Detect which cell encompasses the target text, then output its (x, y) center coordinate. 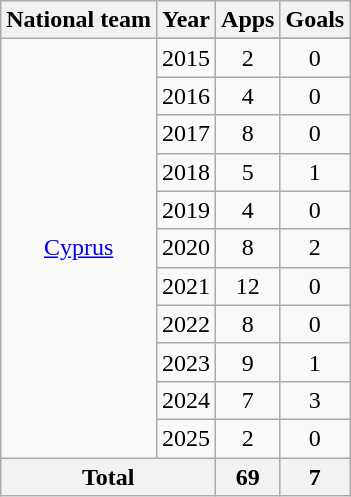
2015 (186, 58)
2018 (186, 172)
2016 (186, 96)
Goals (315, 20)
2023 (186, 362)
2021 (186, 286)
Cyprus (79, 248)
2020 (186, 248)
2025 (186, 438)
69 (248, 477)
2024 (186, 400)
9 (248, 362)
Total (108, 477)
12 (248, 286)
Apps (248, 20)
2017 (186, 134)
Year (186, 20)
2022 (186, 324)
2019 (186, 210)
3 (315, 400)
5 (248, 172)
National team (79, 20)
